Capture the cell that displays the provided text and extract its (X, Y) central coordinate. 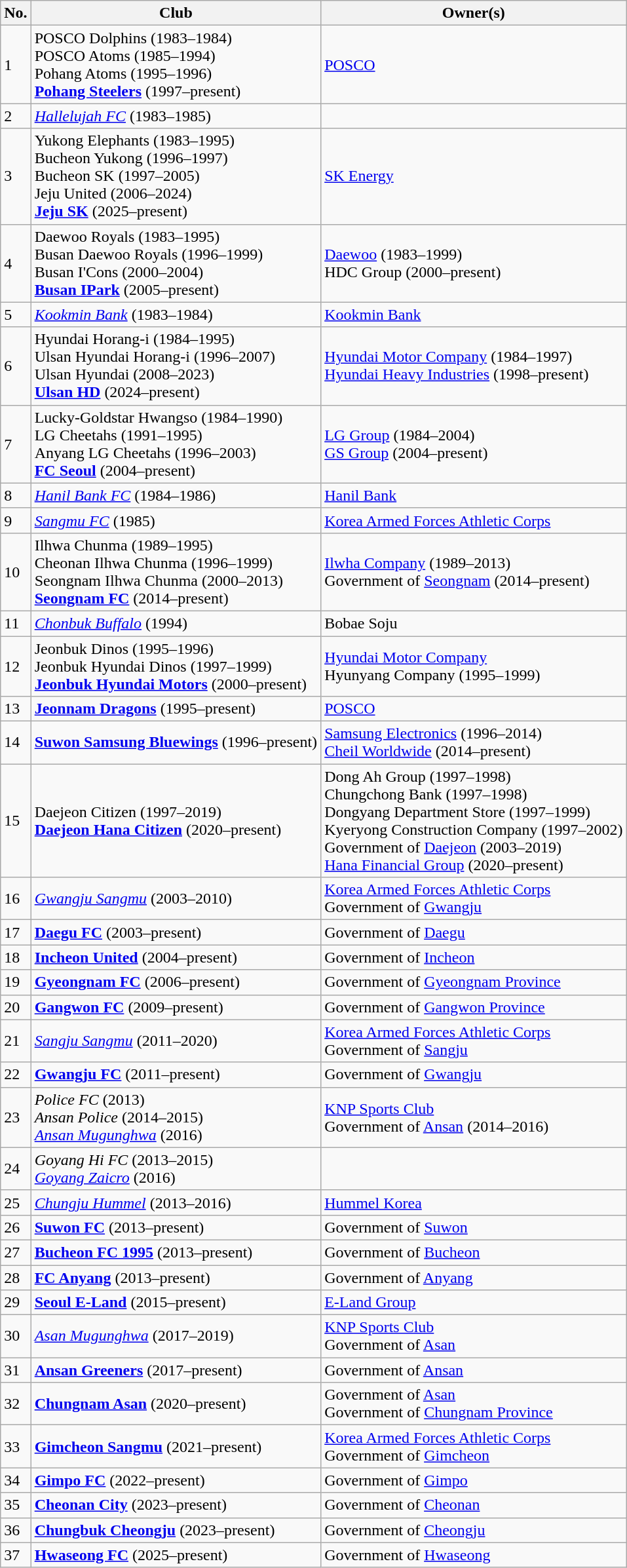
Hallelujah FC (1983–1985) (176, 116)
5 (16, 315)
Chungnam Asan (2020–present) (176, 1404)
34 (16, 1480)
No. (16, 13)
Samsung Electronics (1996–2014)Cheil Worldwide (2014–present) (474, 743)
Government of Cheonan (474, 1505)
Asan Mugunghwa (2017–2019) (176, 1337)
21 (16, 1041)
Hyundai Horang-i (1984–1995)Ulsan Hyundai Horang-i (1996–2007)Ulsan Hyundai (2008–2023)Ulsan HD (2024–present) (176, 366)
17 (16, 932)
Gimpo FC (2022–present) (176, 1480)
Korea Armed Forces Athletic CorpsGovernment of Gimcheon (474, 1447)
SK Energy (474, 176)
Government of AsanGovernment of Chungnam Province (474, 1404)
26 (16, 1227)
Club (176, 13)
Government of Cheongju (474, 1530)
Government of Gangwon Province (474, 1007)
24 (16, 1169)
Government of Suwon (474, 1227)
9 (16, 520)
Hanil Bank (474, 495)
Daejeon Citizen (1997–2019)Daejeon Hana Citizen (2020–present) (176, 820)
2 (16, 116)
30 (16, 1337)
10 (16, 571)
Cheonan City (2023–present) (176, 1505)
Police FC (2013)Ansan Police (2014–2015)Ansan Mugunghwa (2016) (176, 1117)
16 (16, 899)
Jeonbuk Dinos (1995–1996)Jeonbuk Hyundai Dinos (1997–1999)Jeonbuk Hyundai Motors (2000–present) (176, 666)
Sangmu FC (1985) (176, 520)
13 (16, 709)
11 (16, 623)
Incheon United (2004–present) (176, 957)
28 (16, 1277)
Hyundai Motor CompanyHyunyang Company (1995–1999) (474, 666)
7 (16, 444)
Hwaseong FC (2025–present) (176, 1555)
Kookmin Bank (474, 315)
Gyeongnam FC (2006–present) (176, 982)
22 (16, 1075)
Owner(s) (474, 13)
19 (16, 982)
Daewoo (1983–1999)HDC Group (2000–present) (474, 263)
Government of Anyang (474, 1277)
12 (16, 666)
Government of Bucheon (474, 1252)
Government of Gyeongnam Province (474, 982)
Korea Armed Forces Athletic Corps (474, 520)
Ansan Greeners (2017–present) (176, 1370)
Chungju Hummel (2013–2016) (176, 1202)
Chonbuk Buffalo (1994) (176, 623)
18 (16, 957)
25 (16, 1202)
Sangju Sangmu (2011–2020) (176, 1041)
37 (16, 1555)
Hanil Bank FC (1984–1986) (176, 495)
Goyang Hi FC (2013–2015)Goyang Zaicro (2016) (176, 1169)
Gwangju FC (2011–present) (176, 1075)
31 (16, 1370)
27 (16, 1252)
32 (16, 1404)
Government of Incheon (474, 957)
29 (16, 1303)
Government of Gwangju (474, 1075)
Daegu FC (2003–present) (176, 932)
Chungbuk Cheongju (2023–present) (176, 1530)
E-Land Group (474, 1303)
36 (16, 1530)
8 (16, 495)
15 (16, 820)
KNP Sports ClubGovernment of Asan (474, 1337)
3 (16, 176)
Gwangju Sangmu (2003–2010) (176, 899)
1 (16, 64)
14 (16, 743)
Korea Armed Forces Athletic CorpsGovernment of Sangju (474, 1041)
4 (16, 263)
Kookmin Bank (1983–1984) (176, 315)
FC Anyang (2013–present) (176, 1277)
Gimcheon Sangmu (2021–present) (176, 1447)
Ilwha Company (1989–2013)Government of Seongnam (2014–present) (474, 571)
23 (16, 1117)
LG Group (1984–2004)GS Group (2004–present) (474, 444)
Government of Hwaseong (474, 1555)
Suwon FC (2013–present) (176, 1227)
Seoul E-Land (2015–present) (176, 1303)
Hummel Korea (474, 1202)
Government of Daegu (474, 932)
Government of Gimpo (474, 1480)
Ilhwa Chunma (1989–1995)Cheonan Ilhwa Chunma (1996–1999)Seongnam Ilhwa Chunma (2000–2013)Seongnam FC (2014–present) (176, 571)
Gangwon FC (2009–present) (176, 1007)
20 (16, 1007)
Lucky-Goldstar Hwangso (1984–1990)LG Cheetahs (1991–1995)Anyang LG Cheetahs (1996–2003)FC Seoul (2004–present) (176, 444)
Korea Armed Forces Athletic CorpsGovernment of Gwangju (474, 899)
Government of Ansan (474, 1370)
Daewoo Royals (1983–1995)Busan Daewoo Royals (1996–1999)Busan I'Cons (2000–2004)Busan IPark (2005–present) (176, 263)
Suwon Samsung Bluewings (1996–present) (176, 743)
POSCO Dolphins (1983–1984)POSCO Atoms (1985–1994)Pohang Atoms (1995–1996)Pohang Steelers (1997–present) (176, 64)
Hyundai Motor Company (1984–1997)Hyundai Heavy Industries (1998–present) (474, 366)
33 (16, 1447)
Bucheon FC 1995 (2013–present) (176, 1252)
Bobae Soju (474, 623)
KNP Sports ClubGovernment of Ansan (2014–2016) (474, 1117)
Yukong Elephants (1983–1995)Bucheon Yukong (1996–1997)Bucheon SK (1997–2005)Jeju United (2006–2024)Jeju SK (2025–present) (176, 176)
Jeonnam Dragons (1995–present) (176, 709)
6 (16, 366)
35 (16, 1505)
